For the text-containing cell, return its midpoint in [X, Y] coordinate format. 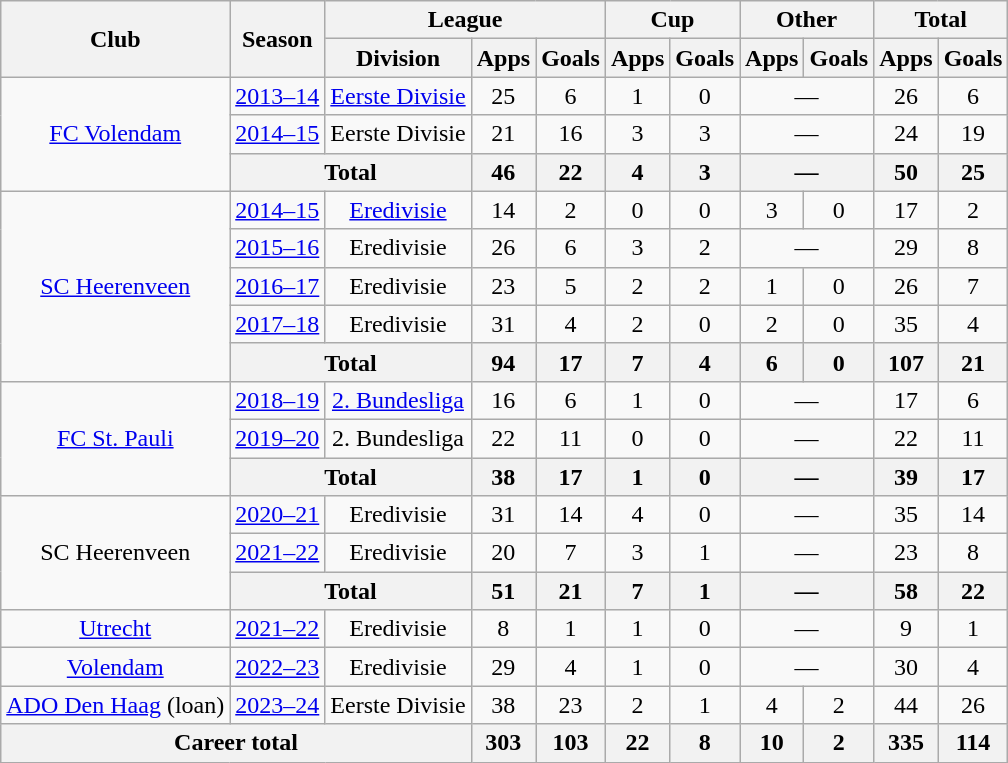
Division [398, 58]
107 [906, 362]
2016–17 [278, 286]
20 [503, 553]
ADO Den Haag (loan) [116, 705]
114 [973, 743]
5 [571, 286]
10 [772, 743]
51 [503, 591]
9 [906, 629]
2015–16 [278, 248]
50 [906, 172]
19 [973, 134]
2018–19 [278, 400]
2022–23 [278, 667]
58 [906, 591]
2017–18 [278, 324]
103 [571, 743]
Season [278, 39]
94 [503, 362]
2019–20 [278, 438]
Cup [672, 20]
46 [503, 172]
2013–14 [278, 96]
FC St. Pauli [116, 438]
335 [906, 743]
Career total [236, 743]
League [466, 20]
Volendam [116, 667]
44 [906, 705]
24 [906, 134]
FC Volendam [116, 134]
Utrecht [116, 629]
2023–24 [278, 705]
303 [503, 743]
39 [906, 477]
Other [807, 20]
30 [906, 667]
Club [116, 39]
2020–21 [278, 515]
